From the cell containing the given text, extract its center point as [X, Y] coordinate. 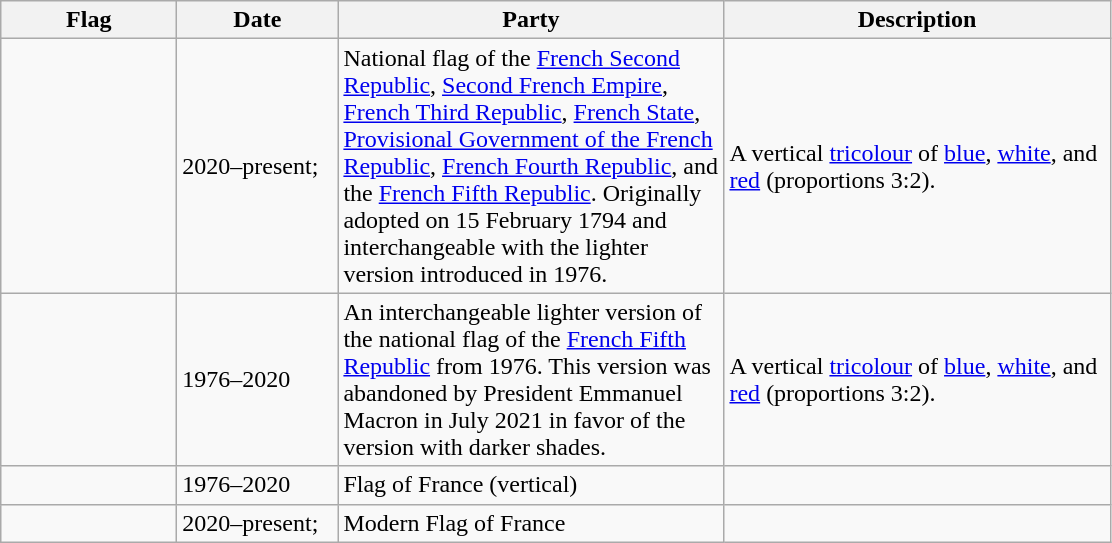
Modern Flag of France [531, 523]
Description [917, 20]
Date [258, 20]
Flag of France (vertical) [531, 485]
Party [531, 20]
Flag [89, 20]
